Output the [X, Y] coordinate of the center of the cell containing the given text.  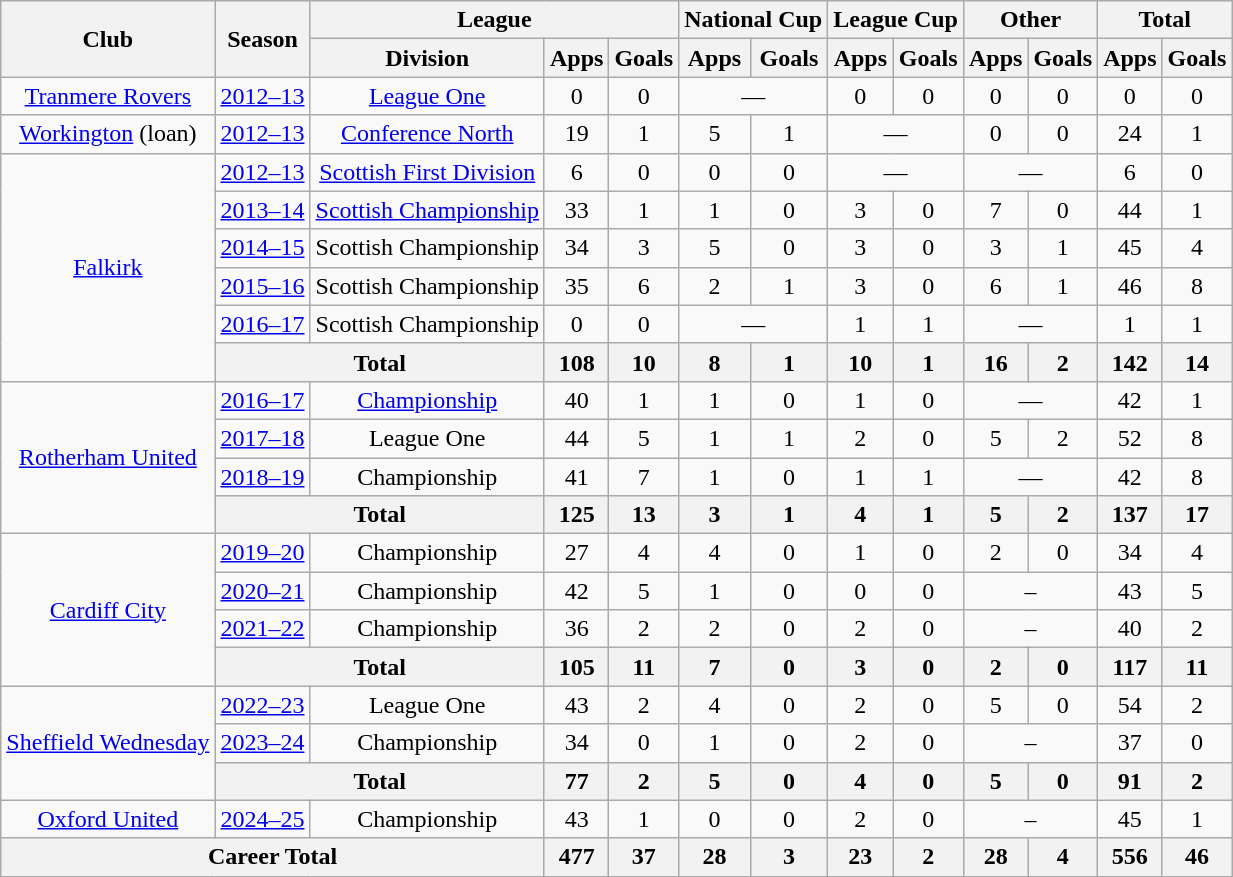
105 [576, 667]
National Cup [754, 20]
2017–18 [262, 438]
41 [576, 477]
Falkirk [108, 267]
Sheffield Wednesday [108, 743]
Workington (loan) [108, 134]
23 [860, 857]
52 [1130, 438]
Career Total [273, 857]
2015–16 [262, 286]
2018–19 [262, 477]
108 [576, 362]
Season [262, 39]
Other [1030, 20]
2023–24 [262, 743]
137 [1130, 515]
Tranmere Rovers [108, 96]
556 [1130, 857]
2013–14 [262, 210]
27 [576, 553]
Rotherham United [108, 457]
13 [644, 515]
54 [1130, 705]
16 [995, 362]
77 [576, 781]
Scottish First Division [427, 172]
2019–20 [262, 553]
142 [1130, 362]
2014–15 [262, 248]
Conference North [427, 134]
Cardiff City [108, 610]
477 [576, 857]
Club [108, 39]
2021–22 [262, 629]
24 [1130, 134]
36 [576, 629]
2024–25 [262, 819]
35 [576, 286]
19 [576, 134]
Oxford United [108, 819]
117 [1130, 667]
League Cup [896, 20]
League [494, 20]
14 [1197, 362]
2020–21 [262, 591]
Division [427, 58]
91 [1130, 781]
125 [576, 515]
17 [1197, 515]
33 [576, 210]
2022–23 [262, 705]
